For the text-containing cell, return its midpoint in (x, y) coordinate format. 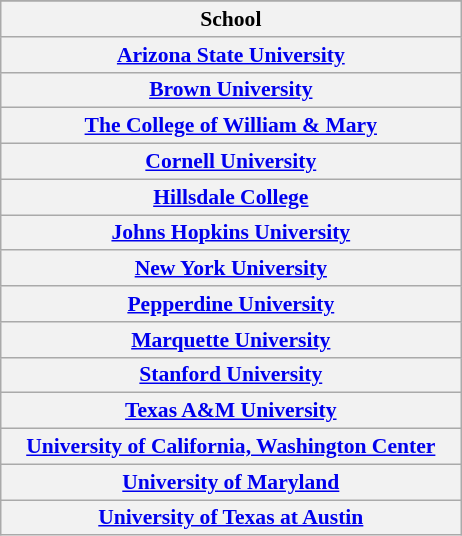
University of Texas at Austin (231, 518)
Cornell University (231, 162)
Arizona State University (231, 55)
Brown University (231, 90)
New York University (231, 269)
Pepperdine University (231, 304)
The College of William & Mary (231, 126)
Johns Hopkins University (231, 233)
Stanford University (231, 375)
University of Maryland (231, 482)
University of California, Washington Center (231, 447)
Marquette University (231, 340)
Texas A&M University (231, 411)
Hillsdale College (231, 197)
School (231, 19)
